Return (X, Y) of the center of cell containing provided text 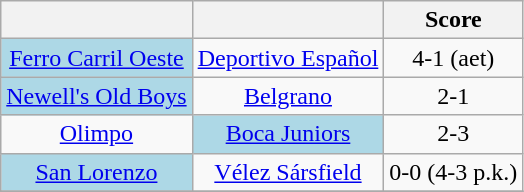
Vélez Sársfield (288, 172)
Olimpo (96, 134)
Score (454, 20)
Ferro Carril Oeste (96, 58)
Deportivo Español (288, 58)
San Lorenzo (96, 172)
Newell's Old Boys (96, 96)
Belgrano (288, 96)
Boca Juniors (288, 134)
0-0 (4-3 p.k.) (454, 172)
2-1 (454, 96)
2-3 (454, 134)
4-1 (aet) (454, 58)
